Output the (X, Y) coordinate of the center of the cell containing the given text.  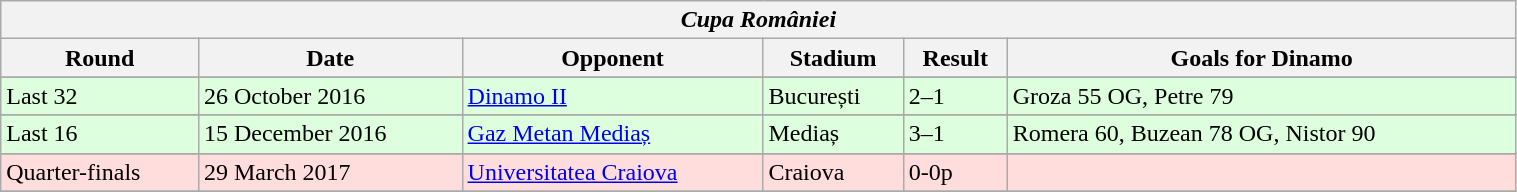
Universitatea Craiova (612, 172)
Last 32 (100, 96)
Mediaș (833, 134)
0-0p (955, 172)
București (833, 96)
Round (100, 58)
Opponent (612, 58)
Date (330, 58)
Stadium (833, 58)
Result (955, 58)
15 December 2016 (330, 134)
Dinamo II (612, 96)
26 October 2016 (330, 96)
Craiova (833, 172)
Last 16 (100, 134)
Quarter-finals (100, 172)
29 March 2017 (330, 172)
Groza 55 OG, Petre 79 (1262, 96)
3–1 (955, 134)
2–1 (955, 96)
Cupa României (758, 20)
Gaz Metan Mediaș (612, 134)
Romera 60, Buzean 78 OG, Nistor 90 (1262, 134)
Goals for Dinamo (1262, 58)
